For the text-containing cell, return its midpoint in [X, Y] coordinate format. 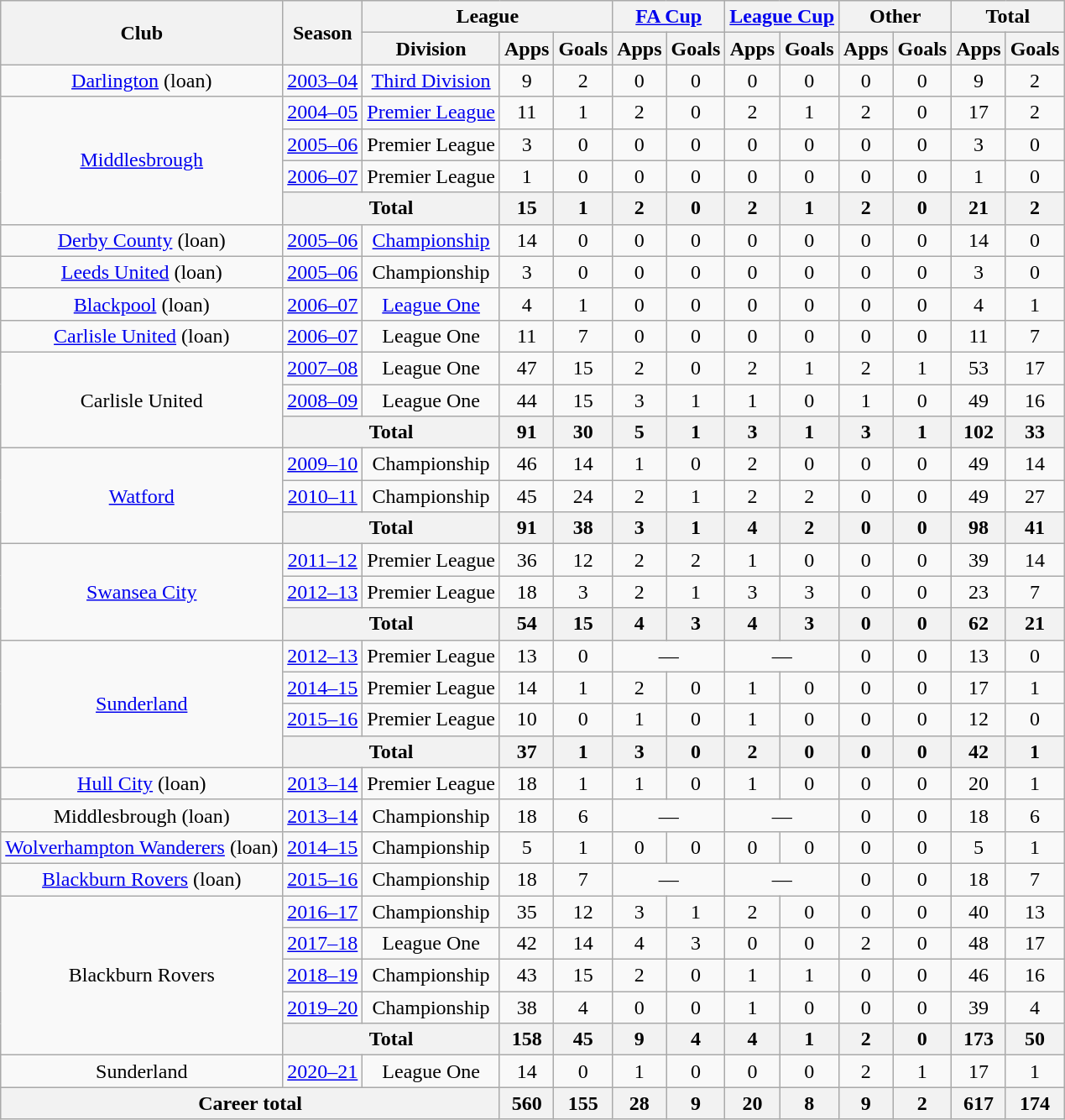
30 [583, 432]
102 [979, 432]
36 [526, 560]
Middlesbrough (loan) [142, 815]
155 [583, 1103]
Carlisle United (loan) [142, 336]
League [488, 17]
League Cup [782, 17]
174 [1035, 1103]
40 [979, 911]
44 [526, 400]
98 [979, 528]
2008–09 [322, 400]
24 [583, 496]
41 [1035, 528]
Darlington (loan) [142, 81]
Blackburn Rovers (loan) [142, 879]
173 [979, 1039]
2010–11 [322, 496]
Middlesbrough [142, 160]
Division [431, 49]
2009–10 [322, 464]
2018–19 [322, 976]
560 [526, 1103]
28 [640, 1103]
Club [142, 33]
Season [322, 33]
27 [1035, 496]
2007–08 [322, 368]
54 [526, 624]
35 [526, 911]
2003–04 [322, 81]
2011–12 [322, 560]
62 [979, 624]
158 [526, 1039]
2020–21 [322, 1071]
2016–17 [322, 911]
2017–18 [322, 944]
37 [526, 751]
FA Cup [669, 17]
Swansea City [142, 592]
Third Division [431, 81]
33 [1035, 432]
Watford [142, 496]
43 [526, 976]
10 [526, 720]
48 [979, 944]
53 [979, 368]
Career total [250, 1103]
Carlisle United [142, 400]
617 [979, 1103]
Blackburn Rovers [142, 975]
50 [1035, 1039]
2019–20 [322, 1007]
Blackpool (loan) [142, 304]
47 [526, 368]
Hull City (loan) [142, 783]
Derby County (loan) [142, 240]
23 [979, 592]
Other [895, 17]
8 [809, 1103]
2004–05 [322, 113]
Leeds United (loan) [142, 272]
Wolverhampton Wanderers (loan) [142, 847]
